Return the (x, y) coordinate for the center point of the cell that contains the specified text.  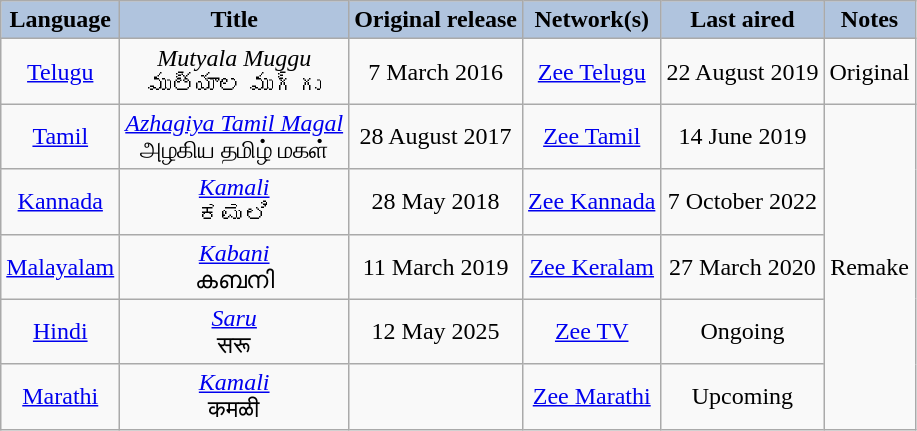
Malayalam (60, 266)
12 May 2025 (436, 332)
14 June 2019 (742, 136)
Ongoing (742, 332)
7 March 2016 (436, 72)
28 May 2018 (436, 202)
Zee Marathi (592, 396)
Original release (436, 20)
Kannada (60, 202)
Telugu (60, 72)
Saru सरू (234, 332)
Kamali कमळी (234, 396)
27 March 2020 (742, 266)
Last aired (742, 20)
22 August 2019 (742, 72)
Mutyala Muggu ముత్యాల ముగ్గు (234, 72)
7 October 2022 (742, 202)
Zee Tamil (592, 136)
Kamali ಕಮಲಿ (234, 202)
Hindi (60, 332)
28 August 2017 (436, 136)
11 March 2019 (436, 266)
Network(s) (592, 20)
Tamil (60, 136)
Marathi (60, 396)
Original (870, 72)
Language (60, 20)
Azhagiya Tamil Magal அழகிய தமிழ் மகள் (234, 136)
Remake (870, 266)
Notes (870, 20)
Zee TV (592, 332)
Title (234, 20)
Kabani കബനി (234, 266)
Zee Kannada (592, 202)
Zee Telugu (592, 72)
Zee Keralam (592, 266)
Upcoming (742, 396)
